For the text-containing cell, return its midpoint in (X, Y) coordinate format. 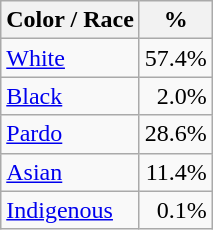
2.0% (176, 96)
Asian (70, 172)
Black (70, 96)
0.1% (176, 210)
11.4% (176, 172)
White (70, 58)
28.6% (176, 134)
Pardo (70, 134)
57.4% (176, 58)
Color / Race (70, 20)
% (176, 20)
Indigenous (70, 210)
